Detect which cell encompasses the target text, then output its (x, y) center coordinate. 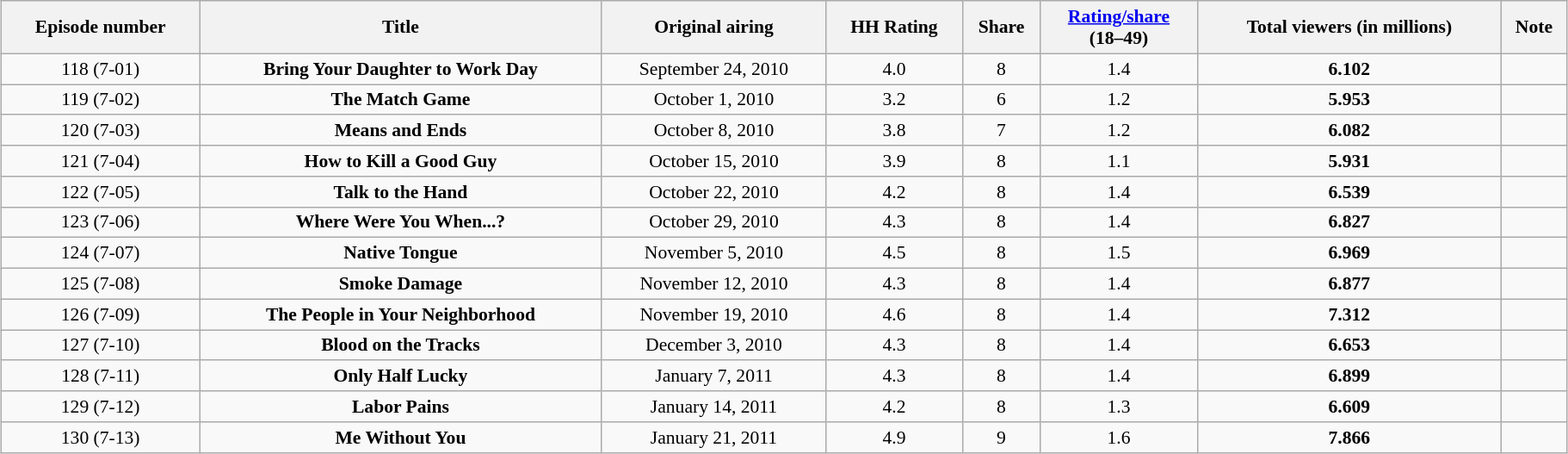
3.2 (894, 100)
Where Were You When...? (401, 222)
Bring Your Daughter to Work Day (401, 69)
125 (7-08) (101, 284)
130 (7-13) (101, 438)
HH Rating (894, 28)
6.877 (1349, 284)
120 (7-03) (101, 131)
5.953 (1349, 100)
4.9 (894, 438)
3.8 (894, 131)
October 8, 2010 (714, 131)
129 (7-12) (101, 407)
Original airing (714, 28)
October 29, 2010 (714, 222)
6.899 (1349, 376)
September 24, 2010 (714, 69)
1.6 (1119, 438)
January 21, 2011 (714, 438)
Total viewers (in millions) (1349, 28)
6 (1002, 100)
Me Without You (401, 438)
Talk to the Hand (401, 192)
6.969 (1349, 253)
121 (7-04) (101, 161)
6.102 (1349, 69)
October 15, 2010 (714, 161)
6.653 (1349, 345)
7 (1002, 131)
118 (7-01) (101, 69)
January 7, 2011 (714, 376)
119 (7-02) (101, 100)
October 1, 2010 (714, 100)
126 (7-09) (101, 314)
6.082 (1349, 131)
Title (401, 28)
January 14, 2011 (714, 407)
1.1 (1119, 161)
December 3, 2010 (714, 345)
Labor Pains (401, 407)
9 (1002, 438)
128 (7-11) (101, 376)
6.827 (1349, 222)
The Match Game (401, 100)
5.931 (1349, 161)
6.539 (1349, 192)
The People in Your Neighborhood (401, 314)
4.0 (894, 69)
Native Tongue (401, 253)
Note (1534, 28)
124 (7-07) (101, 253)
127 (7-10) (101, 345)
Smoke Damage (401, 284)
6.609 (1349, 407)
November 12, 2010 (714, 284)
7.866 (1349, 438)
November 5, 2010 (714, 253)
November 19, 2010 (714, 314)
1.3 (1119, 407)
Rating/share(18–49) (1119, 28)
October 22, 2010 (714, 192)
123 (7-06) (101, 222)
Blood on the Tracks (401, 345)
Episode number (101, 28)
Means and Ends (401, 131)
4.6 (894, 314)
122 (7-05) (101, 192)
1.5 (1119, 253)
Share (1002, 28)
7.312 (1349, 314)
3.9 (894, 161)
4.5 (894, 253)
How to Kill a Good Guy (401, 161)
Only Half Lucky (401, 376)
